Return [X, Y] of the center of cell containing provided text 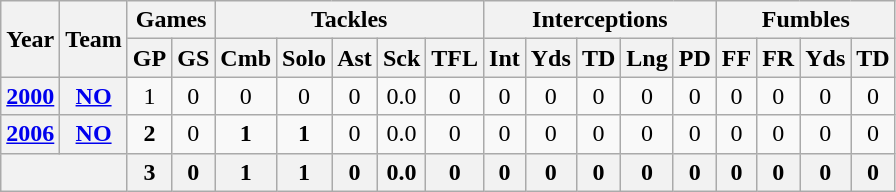
FF [736, 58]
Tackles [350, 20]
GS [194, 58]
Int [505, 58]
2006 [30, 134]
Lng [647, 58]
Year [30, 39]
Team [94, 39]
Sck [401, 58]
Interceptions [600, 20]
2000 [30, 96]
3 [149, 172]
Games [170, 20]
Fumbles [806, 20]
2 [149, 134]
FR [778, 58]
Cmb [246, 58]
PD [694, 58]
Solo [304, 58]
Ast [355, 58]
GP [149, 58]
TFL [455, 58]
